Return the [x, y] coordinate for the center point of the cell that contains the specified text.  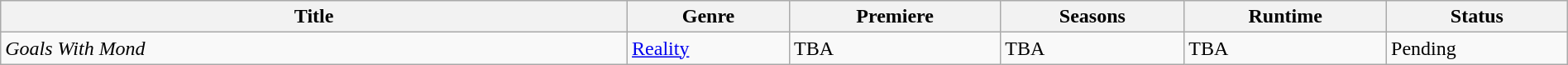
Reality [709, 48]
Pending [1477, 48]
Runtime [1285, 17]
Premiere [895, 17]
Status [1477, 17]
Title [314, 17]
Seasons [1092, 17]
Genre [709, 17]
Goals With Mond [314, 48]
